Output the [x, y] coordinate of the center of the cell containing the given text.  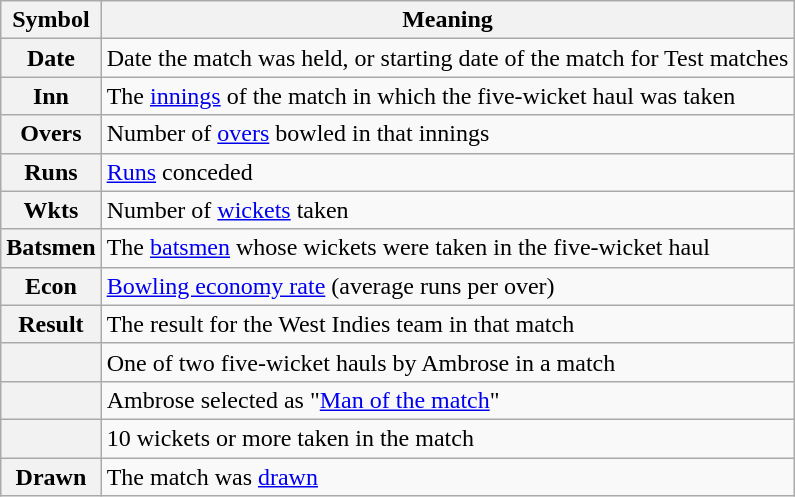
Runs [51, 172]
Symbol [51, 20]
Batsmen [51, 248]
Date the match was held, or starting date of the match for Test matches [448, 58]
10 wickets or more taken in the match [448, 438]
Bowling economy rate (average runs per over) [448, 286]
The result for the West Indies team in that match [448, 324]
The innings of the match in which the five-wicket haul was taken [448, 96]
One of two five-wicket hauls by Ambrose in a match [448, 362]
Inn [51, 96]
Overs [51, 134]
Runs conceded [448, 172]
Econ [51, 286]
Date [51, 58]
Result [51, 324]
Drawn [51, 477]
Number of wickets taken [448, 210]
Number of overs bowled in that innings [448, 134]
The batsmen whose wickets were taken in the five-wicket haul [448, 248]
Wkts [51, 210]
The match was drawn [448, 477]
Ambrose selected as "Man of the match" [448, 400]
Meaning [448, 20]
